From the cell containing the given text, extract its center point as (x, y) coordinate. 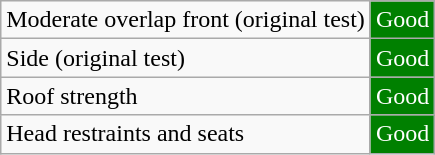
Side (original test) (186, 58)
Head restraints and seats (186, 134)
Moderate overlap front (original test) (186, 20)
Roof strength (186, 96)
